Search for the cell housing the specified text and yield its [X, Y] center coordinate. 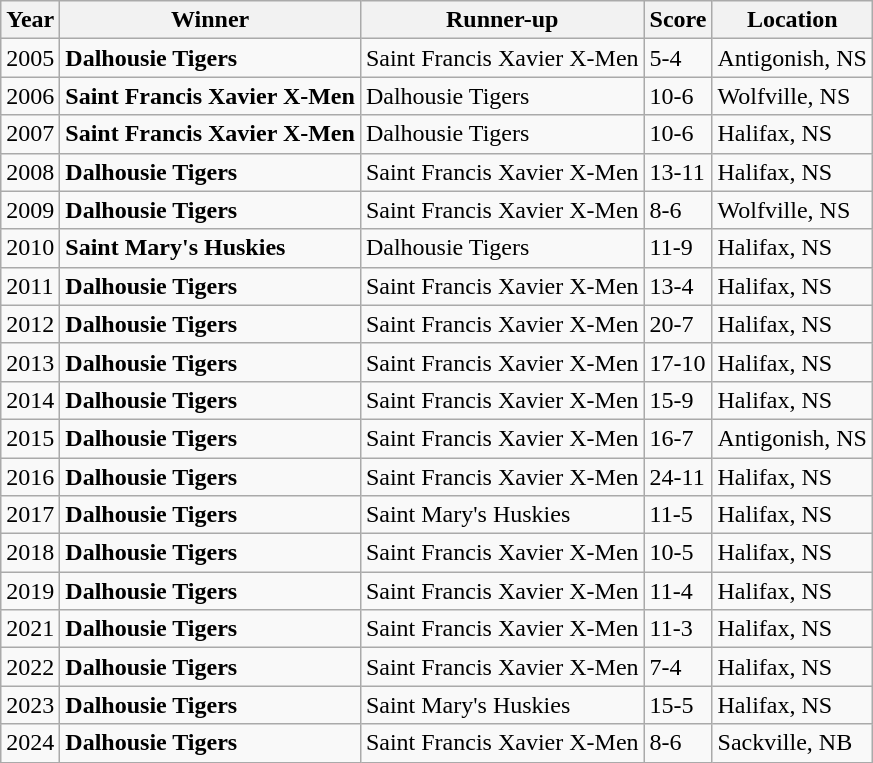
2014 [30, 400]
13-4 [678, 286]
2011 [30, 286]
2017 [30, 515]
Year [30, 20]
13-11 [678, 172]
2015 [30, 438]
2005 [30, 58]
10-5 [678, 553]
Location [792, 20]
15-5 [678, 705]
2021 [30, 629]
2013 [30, 362]
11-9 [678, 248]
11-4 [678, 591]
11-5 [678, 515]
16-7 [678, 438]
5-4 [678, 58]
15-9 [678, 400]
2022 [30, 667]
2007 [30, 134]
Score [678, 20]
Sackville, NB [792, 743]
2023 [30, 705]
24-11 [678, 477]
17-10 [678, 362]
Winner [210, 20]
2010 [30, 248]
Runner-up [502, 20]
7-4 [678, 667]
2019 [30, 591]
2009 [30, 210]
2006 [30, 96]
2008 [30, 172]
2016 [30, 477]
2018 [30, 553]
2012 [30, 324]
20-7 [678, 324]
2024 [30, 743]
11-3 [678, 629]
